Output the (X, Y) coordinate of the center of the cell containing the given text.  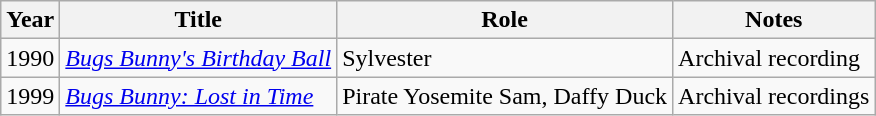
Archival recording (774, 58)
Sylvester (505, 58)
Bugs Bunny's Birthday Ball (198, 58)
1990 (30, 58)
Bugs Bunny: Lost in Time (198, 96)
1999 (30, 96)
Notes (774, 20)
Title (198, 20)
Year (30, 20)
Archival recordings (774, 96)
Role (505, 20)
Pirate Yosemite Sam, Daffy Duck (505, 96)
